Find where the given text appears and provide that cell's center as [x, y] coordinate. 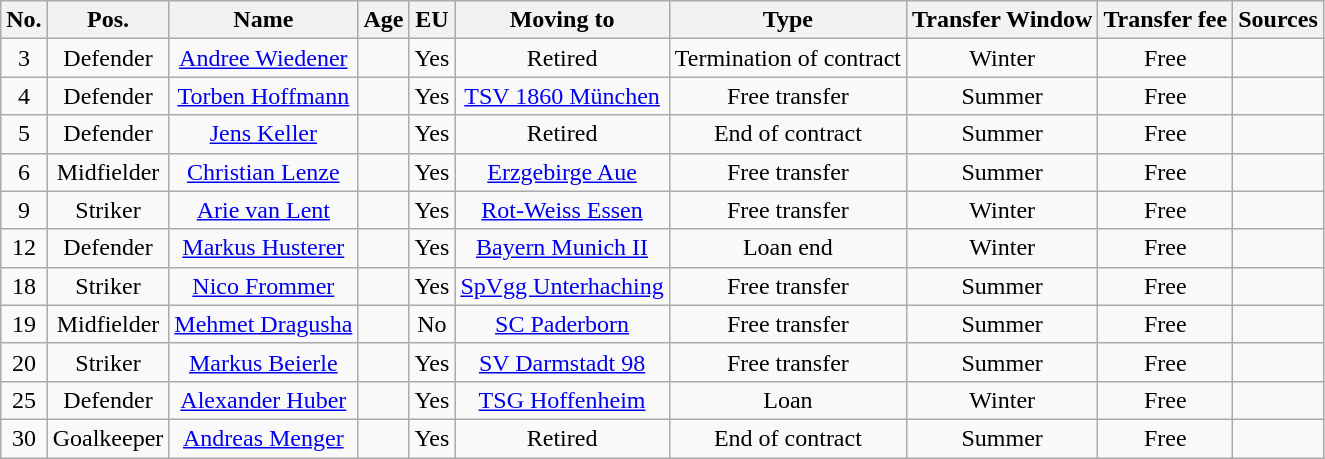
No. [24, 20]
Pos. [108, 20]
Jens Keller [264, 134]
TSV 1860 München [562, 96]
19 [24, 324]
Termination of contract [788, 58]
Christian Lenze [264, 172]
Markus Husterer [264, 248]
Transfer fee [1166, 20]
Mehmet Dragusha [264, 324]
Type [788, 20]
3 [24, 58]
Age [384, 20]
9 [24, 210]
30 [24, 438]
Markus Beierle [264, 362]
18 [24, 286]
Andreas Menger [264, 438]
Alexander Huber [264, 400]
Erzgebirge Aue [562, 172]
No [432, 324]
25 [24, 400]
SpVgg Unterhaching [562, 286]
TSG Hoffenheim [562, 400]
Loan [788, 400]
Name [264, 20]
EU [432, 20]
SV Darmstadt 98 [562, 362]
12 [24, 248]
Transfer Window [1002, 20]
Goalkeeper [108, 438]
5 [24, 134]
Moving to [562, 20]
20 [24, 362]
Andree Wiedener [264, 58]
SC Paderborn [562, 324]
Loan end [788, 248]
6 [24, 172]
Sources [1278, 20]
4 [24, 96]
Arie van Lent [264, 210]
Rot-Weiss Essen [562, 210]
Bayern Munich II [562, 248]
Torben Hoffmann [264, 96]
Nico Frommer [264, 286]
